From the cell containing the given text, extract its center point as (x, y) coordinate. 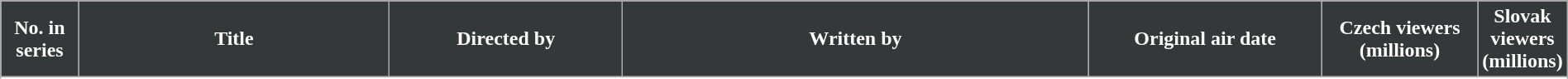
Title (233, 39)
No. inseries (40, 39)
Original air date (1205, 39)
Czech viewers(millions) (1399, 39)
Slovak viewers(millions) (1523, 39)
Written by (855, 39)
Directed by (506, 39)
